Identify which cell holds the provided text, then report its (x, y) central coordinate. 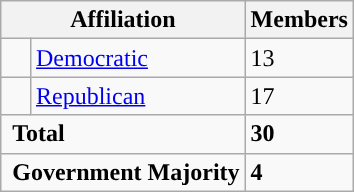
4 (299, 172)
17 (299, 96)
Democratic (138, 58)
Affiliation (123, 20)
13 (299, 58)
Total (123, 134)
30 (299, 134)
Republican (138, 96)
Government Majority (123, 172)
Members (299, 20)
